Find where the given text appears and provide that cell's center as (x, y) coordinate. 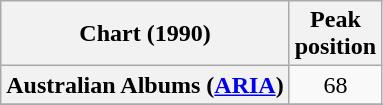
Australian Albums (ARIA) (145, 85)
Chart (1990) (145, 34)
Peakposition (335, 34)
68 (335, 85)
